From the cell containing the given text, extract its center point as (x, y) coordinate. 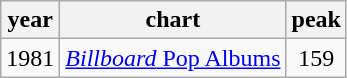
peak (316, 20)
Billboard Pop Albums (173, 58)
chart (173, 20)
159 (316, 58)
year (30, 20)
1981 (30, 58)
